Identify which cell holds the provided text, then report its [x, y] central coordinate. 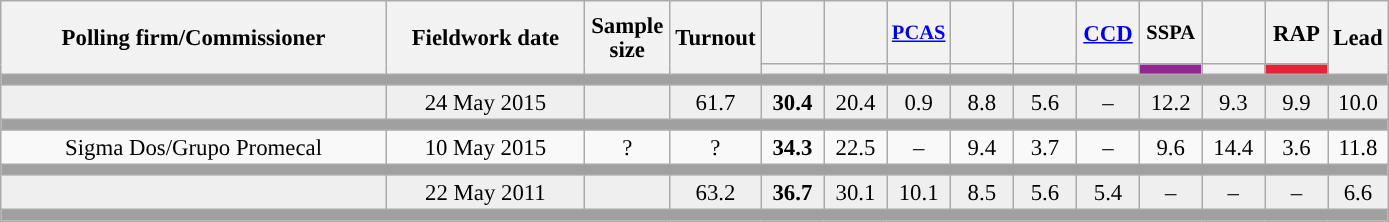
20.4 [856, 102]
SSPA [1171, 32]
9.9 [1296, 102]
Lead [1358, 38]
Sigma Dos/Grupo Promecal [194, 148]
6.6 [1358, 194]
12.2 [1171, 102]
22.5 [856, 148]
22 May 2011 [485, 194]
24 May 2015 [485, 102]
63.2 [716, 194]
CCD [1108, 32]
30.4 [792, 102]
RAP [1296, 32]
61.7 [716, 102]
14.4 [1234, 148]
Polling firm/Commissioner [194, 38]
10.0 [1358, 102]
Sample size [627, 38]
10 May 2015 [485, 148]
9.3 [1234, 102]
30.1 [856, 194]
3.6 [1296, 148]
36.7 [792, 194]
11.8 [1358, 148]
8.5 [982, 194]
Fieldwork date [485, 38]
0.9 [918, 102]
3.7 [1044, 148]
Turnout [716, 38]
8.8 [982, 102]
9.6 [1171, 148]
9.4 [982, 148]
PCAS [918, 32]
34.3 [792, 148]
5.4 [1108, 194]
10.1 [918, 194]
